Pinpoint the cell where the given text exists, returning its (x, y) midpoint coordinate. 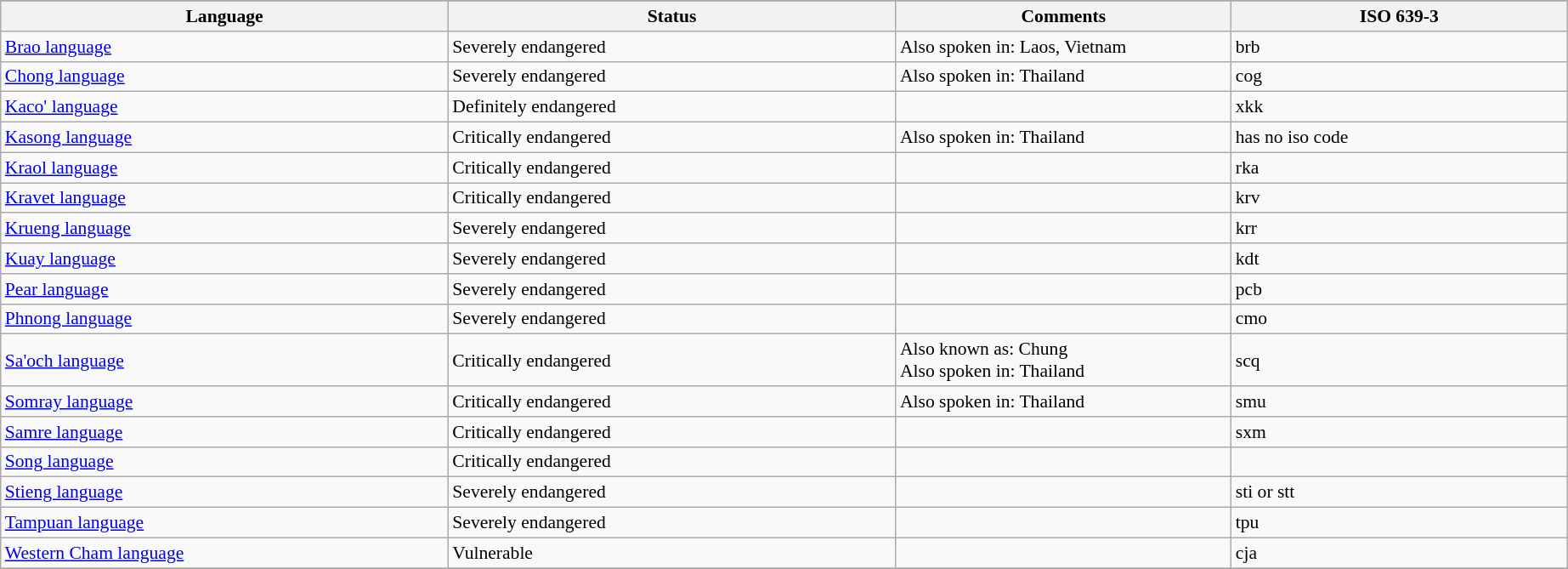
Samre language (224, 432)
smu (1399, 401)
Language (224, 16)
Stieng language (224, 492)
Tampuan language (224, 523)
has no iso code (1399, 138)
Chong language (224, 77)
brb (1399, 47)
Kaco' language (224, 107)
Pear language (224, 289)
Song language (224, 462)
sti or stt (1399, 492)
sxm (1399, 432)
kdt (1399, 259)
Also spoken in: Laos, Vietnam (1064, 47)
cmo (1399, 319)
scq (1399, 361)
Krueng language (224, 229)
Kuay language (224, 259)
ISO 639-3 (1399, 16)
Kasong language (224, 138)
tpu (1399, 523)
krr (1399, 229)
cja (1399, 553)
Phnong language (224, 319)
Western Cham language (224, 553)
xkk (1399, 107)
Sa'och language (224, 361)
rka (1399, 168)
cog (1399, 77)
Kraol language (224, 168)
Brao language (224, 47)
Somray language (224, 401)
Kravet language (224, 198)
Comments (1064, 16)
pcb (1399, 289)
Vulnerable (671, 553)
Status (671, 16)
Definitely endangered (671, 107)
Also known as: ChungAlso spoken in: Thailand (1064, 361)
krv (1399, 198)
